Find where the given text appears and provide that cell's center as (x, y) coordinate. 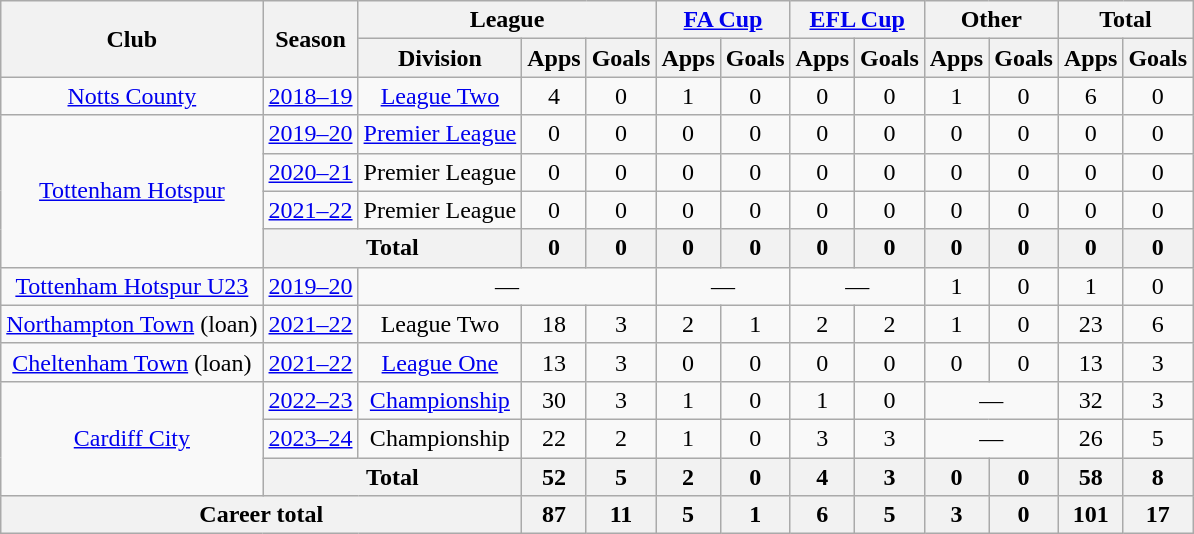
101 (1090, 515)
Cardiff City (132, 438)
2020–21 (310, 172)
30 (554, 400)
Club (132, 39)
87 (554, 515)
11 (621, 515)
8 (1158, 477)
23 (1090, 324)
2018–19 (310, 96)
Northampton Town (loan) (132, 324)
League One (440, 362)
32 (1090, 400)
Career total (262, 515)
2022–23 (310, 400)
EFL Cup (857, 20)
FA Cup (723, 20)
Tottenham Hotspur (132, 191)
52 (554, 477)
17 (1158, 515)
18 (554, 324)
Season (310, 39)
Tottenham Hotspur U23 (132, 286)
2023–24 (310, 438)
Division (440, 58)
22 (554, 438)
Notts County (132, 96)
Cheltenham Town (loan) (132, 362)
Other (991, 20)
26 (1090, 438)
League (507, 20)
58 (1090, 477)
